Scan for the cell matching the given text and deliver its (x, y) coordinate at center. 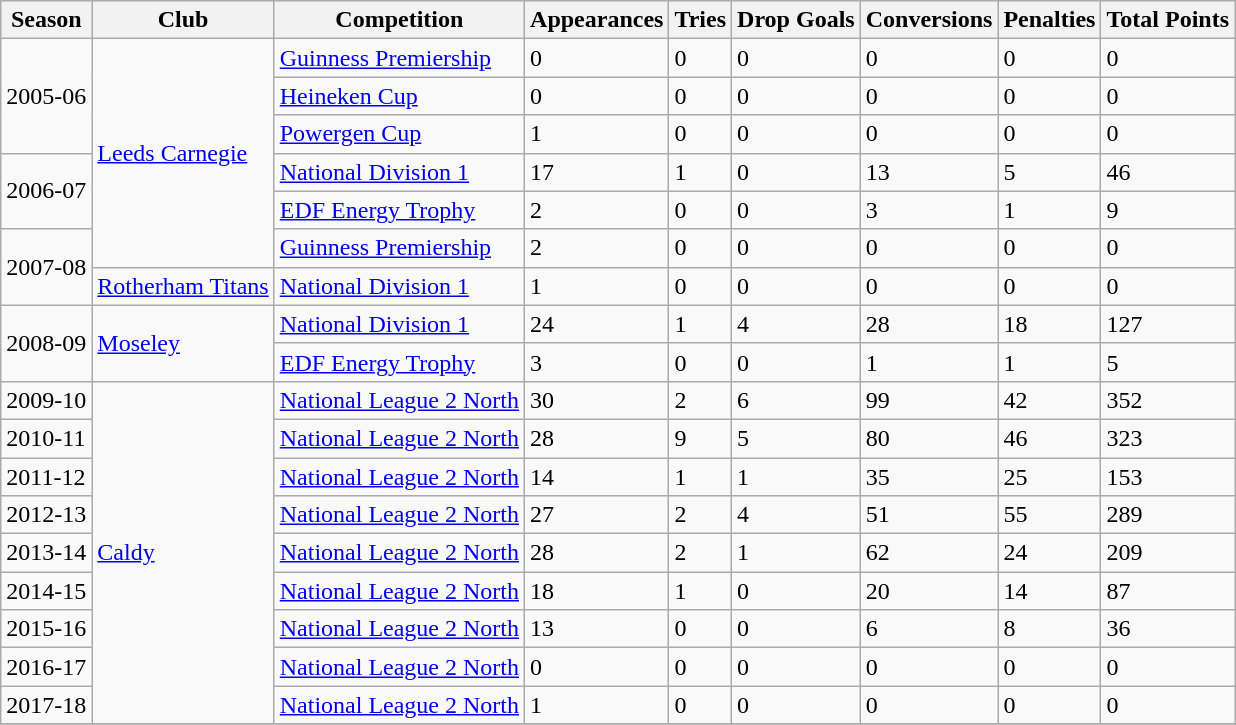
2011-12 (46, 477)
80 (929, 438)
Heineken Cup (399, 96)
209 (1168, 553)
2012-13 (46, 515)
2015-16 (46, 629)
2014-15 (46, 591)
Penalties (1050, 20)
Powergen Cup (399, 134)
352 (1168, 400)
2008-09 (46, 343)
42 (1050, 400)
2010-11 (46, 438)
87 (1168, 591)
Caldy (183, 552)
2006-07 (46, 191)
Tries (700, 20)
35 (929, 477)
30 (597, 400)
62 (929, 553)
27 (597, 515)
Moseley (183, 343)
Appearances (597, 20)
Total Points (1168, 20)
20 (929, 591)
2007-08 (46, 267)
Competition (399, 20)
Leeds Carnegie (183, 153)
36 (1168, 629)
55 (1050, 515)
8 (1050, 629)
323 (1168, 438)
2009-10 (46, 400)
127 (1168, 324)
51 (929, 515)
99 (929, 400)
2016-17 (46, 667)
Season (46, 20)
2017-18 (46, 705)
289 (1168, 515)
153 (1168, 477)
Club (183, 20)
2013-14 (46, 553)
Conversions (929, 20)
2005-06 (46, 96)
17 (597, 172)
25 (1050, 477)
Rotherham Titans (183, 286)
Drop Goals (796, 20)
